For the text-containing cell, return its midpoint in [x, y] coordinate format. 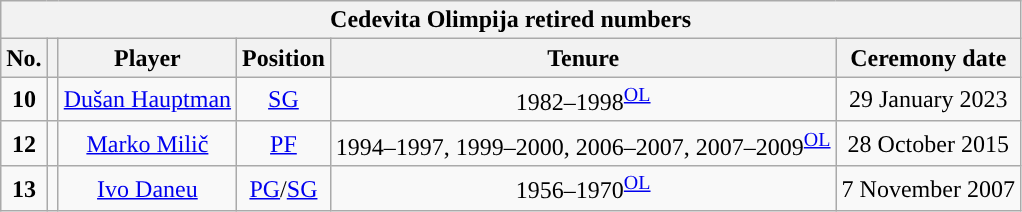
1956–1970OL [583, 188]
1982–1998OL [583, 100]
7 November 2007 [928, 188]
1994–1997, 1999–2000, 2006–2007, 2007–2009OL [583, 144]
Tenure [583, 58]
10 [24, 100]
PF [284, 144]
12 [24, 144]
Position [284, 58]
SG [284, 100]
Player [147, 58]
28 October 2015 [928, 144]
29 January 2023 [928, 100]
Ceremony date [928, 58]
PG/SG [284, 188]
Cedevita Olimpija retired numbers [511, 20]
No. [24, 58]
Marko Milič [147, 144]
Dušan Hauptman [147, 100]
13 [24, 188]
Ivo Daneu [147, 188]
